Output the [x, y] coordinate of the center of the cell containing the given text.  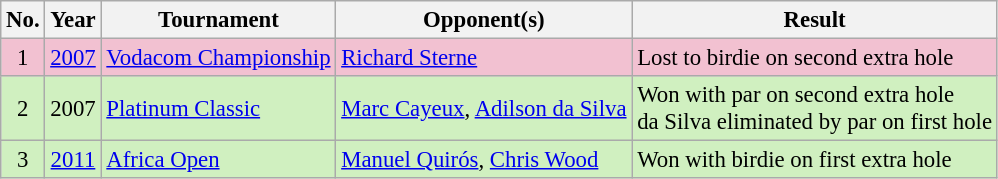
No. [23, 20]
Manuel Quirós, Chris Wood [484, 160]
Won with birdie on first extra hole [815, 160]
Tournament [218, 20]
Won with par on second extra holeda Silva eliminated by par on first hole [815, 108]
3 [23, 160]
Lost to birdie on second extra hole [815, 58]
Richard Sterne [484, 58]
Year [73, 20]
Marc Cayeux, Adilson da Silva [484, 108]
Opponent(s) [484, 20]
2011 [73, 160]
Africa Open [218, 160]
Vodacom Championship [218, 58]
2 [23, 108]
1 [23, 58]
Result [815, 20]
Platinum Classic [218, 108]
